Output the (X, Y) coordinate of the center of the cell containing the given text.  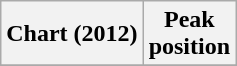
Peakposition (189, 34)
Chart (2012) (72, 34)
